Return the (X, Y) coordinate for the center point of the cell that contains the specified text.  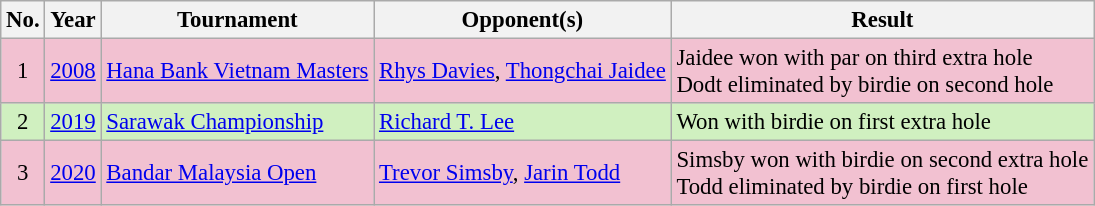
Trevor Simsby, Jarin Todd (522, 174)
3 (23, 174)
Bandar Malaysia Open (238, 174)
1 (23, 72)
Sarawak Championship (238, 122)
Rhys Davies, Thongchai Jaidee (522, 72)
2020 (73, 174)
2019 (73, 122)
Richard T. Lee (522, 122)
Year (73, 20)
Won with birdie on first extra hole (882, 122)
Tournament (238, 20)
Hana Bank Vietnam Masters (238, 72)
Jaidee won with par on third extra holeDodt eliminated by birdie on second hole (882, 72)
Simsby won with birdie on second extra holeTodd eliminated by birdie on first hole (882, 174)
2 (23, 122)
No. (23, 20)
Opponent(s) (522, 20)
Result (882, 20)
2008 (73, 72)
